Detect which cell encompasses the target text, then output its [x, y] center coordinate. 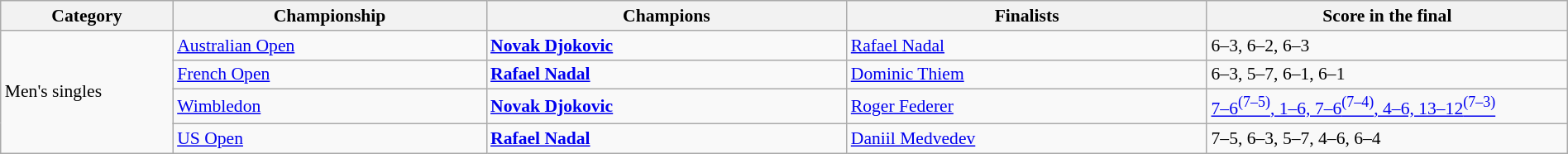
Champions [667, 16]
Championship [329, 16]
Category [87, 16]
Finalists [1027, 16]
6–3, 5–7, 6–1, 6–1 [1387, 75]
Daniil Medvedev [1027, 138]
Roger Federer [1027, 106]
Score in the final [1387, 16]
Australian Open [329, 46]
US Open [329, 138]
Men's singles [87, 92]
French Open [329, 75]
Wimbledon [329, 106]
7–5, 6–3, 5–7, 4–6, 6–4 [1387, 138]
Dominic Thiem [1027, 75]
6–3, 6–2, 6–3 [1387, 46]
7–6(7–5), 1–6, 7–6(7–4), 4–6, 13–12(7–3) [1387, 106]
